Identify which cell holds the provided text, then report its (X, Y) central coordinate. 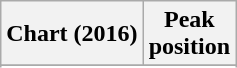
Peakposition (189, 34)
Chart (2016) (72, 34)
